From the cell containing the given text, extract its center point as (X, Y) coordinate. 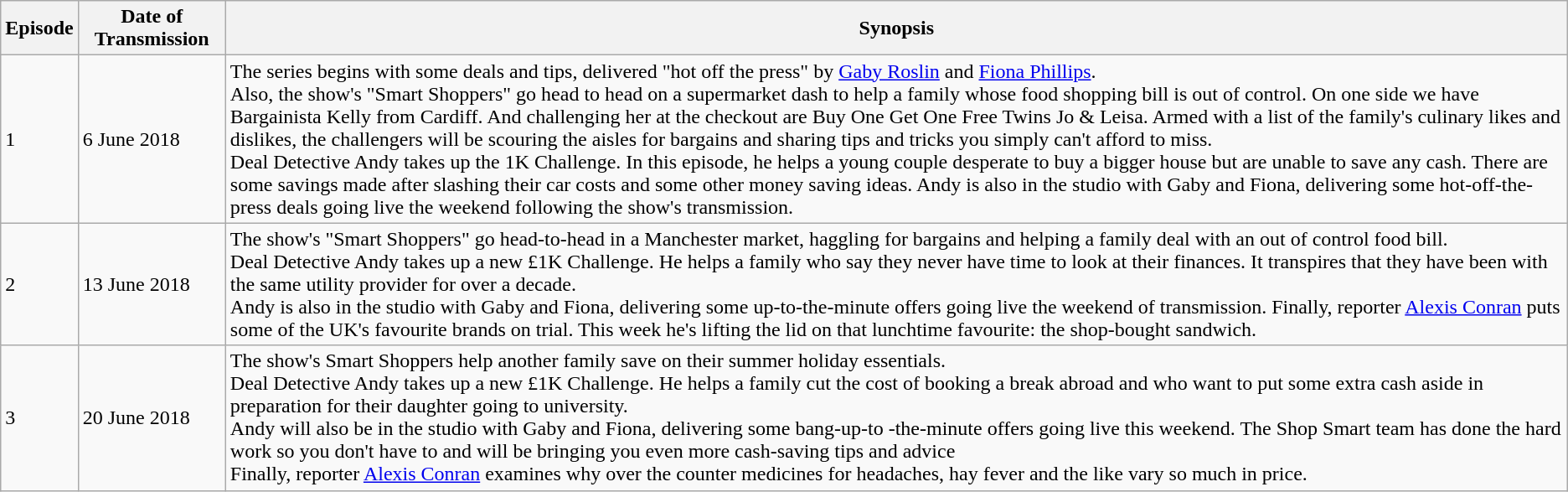
3 (39, 417)
Synopsis (896, 28)
Date of Transmission (152, 28)
Episode (39, 28)
1 (39, 139)
13 June 2018 (152, 284)
2 (39, 284)
20 June 2018 (152, 417)
6 June 2018 (152, 139)
